Return (X, Y) of the center of cell containing provided text 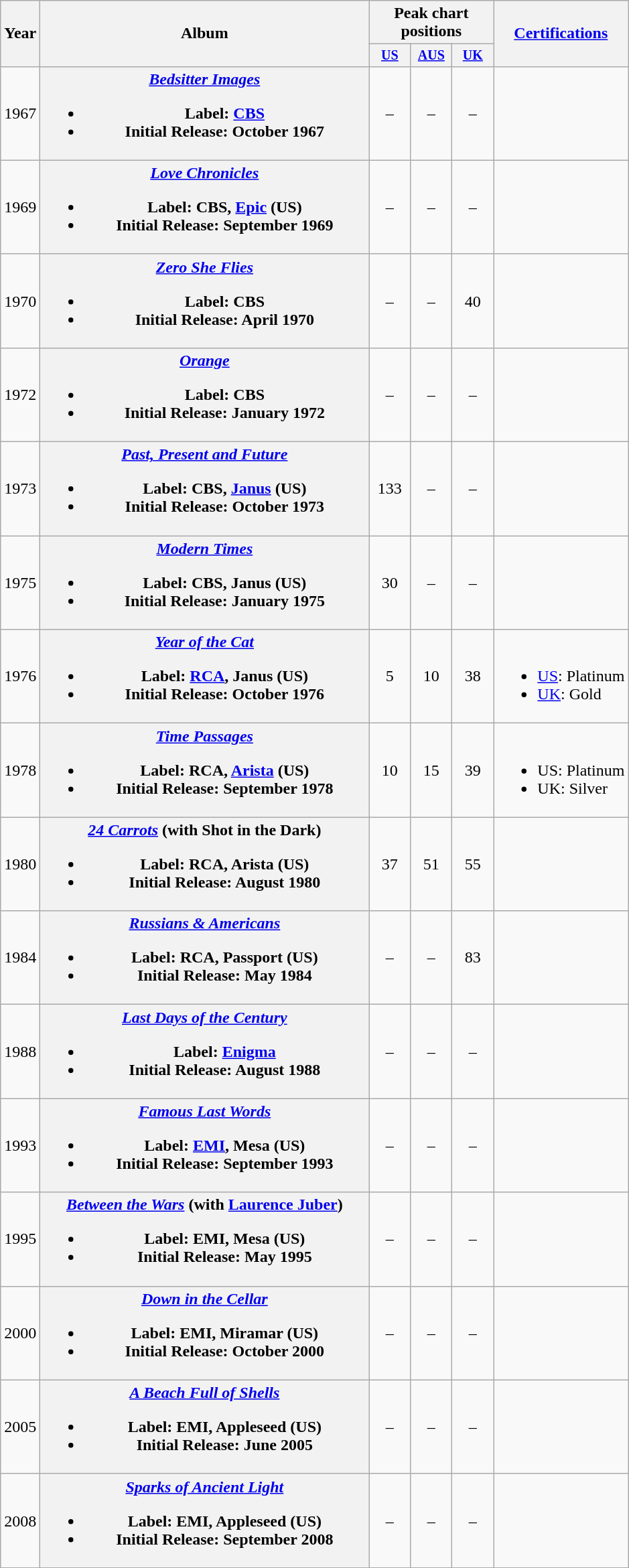
OrangeLabel: CBSInitial Release: January 1972 (205, 395)
AUS (431, 55)
Album (205, 33)
1993 (20, 1145)
37 (390, 864)
1988 (20, 1052)
1973 (20, 489)
39 (473, 770)
Past, Present and FutureLabel: CBS, Janus (US)Initial Release: October 1973 (205, 489)
40 (473, 301)
US (390, 55)
Modern TimesLabel: CBS, Janus (US)Initial Release: January 1975 (205, 583)
Zero She FliesLabel: CBSInitial Release: April 1970 (205, 301)
Sparks of Ancient LightLabel: EMI, Appleseed (US)Initial Release: September 2008 (205, 1520)
1995 (20, 1239)
51 (431, 864)
US: PlatinumUK: Silver (561, 770)
Year (20, 33)
Bedsitter ImagesLabel: CBSInitial Release: October 1967 (205, 113)
2000 (20, 1333)
15 (431, 770)
24 Carrots (with Shot in the Dark)Label: RCA, Arista (US)Initial Release: August 1980 (205, 864)
30 (390, 583)
1967 (20, 113)
1980 (20, 864)
133 (390, 489)
A Beach Full of ShellsLabel: EMI, Appleseed (US)Initial Release: June 2005 (205, 1427)
38 (473, 676)
Between the Wars (with Laurence Juber)Label: EMI, Mesa (US)Initial Release: May 1995 (205, 1239)
Last Days of the CenturyLabel: EnigmaInitial Release: August 1988 (205, 1052)
2008 (20, 1520)
2005 (20, 1427)
83 (473, 958)
1978 (20, 770)
Time PassagesLabel: RCA, Arista (US)Initial Release: September 1978 (205, 770)
1984 (20, 958)
Down in the CellarLabel: EMI, Miramar (US)Initial Release: October 2000 (205, 1333)
1969 (20, 207)
Russians & AmericansLabel: RCA, Passport (US)Initial Release: May 1984 (205, 958)
Love ChroniclesLabel: CBS, Epic (US)Initial Release: September 1969 (205, 207)
Year of the CatLabel: RCA, Janus (US)Initial Release: October 1976 (205, 676)
1975 (20, 583)
1976 (20, 676)
5 (390, 676)
Peak chart positions (431, 23)
55 (473, 864)
US: PlatinumUK: Gold (561, 676)
UK (473, 55)
1970 (20, 301)
1972 (20, 395)
Famous Last WordsLabel: EMI, Mesa (US)Initial Release: September 1993 (205, 1145)
Certifications (561, 33)
